Locate the cell with the specified text and output its [x, y] center coordinate. 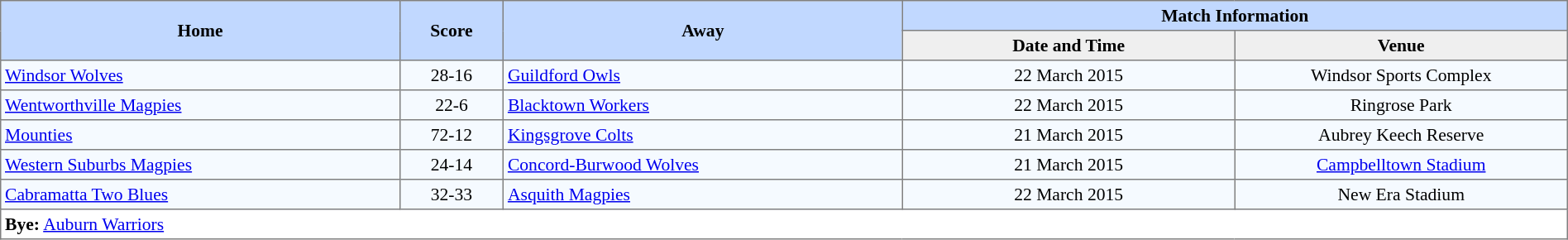
Windsor Wolves [200, 75]
Ringrose Park [1401, 105]
Aubrey Keech Reserve [1401, 135]
Blacktown Workers [703, 105]
New Era Stadium [1401, 194]
Date and Time [1068, 46]
Asquith Magpies [703, 194]
32-33 [452, 194]
Western Suburbs Magpies [200, 165]
Concord-Burwood Wolves [703, 165]
22-6 [452, 105]
Cabramatta Two Blues [200, 194]
Venue [1401, 46]
Mounties [200, 135]
Campbelltown Stadium [1401, 165]
Home [200, 31]
Wentworthville Magpies [200, 105]
24-14 [452, 165]
Bye: Auburn Warriors [784, 224]
72-12 [452, 135]
Away [703, 31]
Kingsgrove Colts [703, 135]
Guildford Owls [703, 75]
Score [452, 31]
Windsor Sports Complex [1401, 75]
Match Information [1235, 16]
28-16 [452, 75]
